Identify which cell holds the provided text, then report its (x, y) central coordinate. 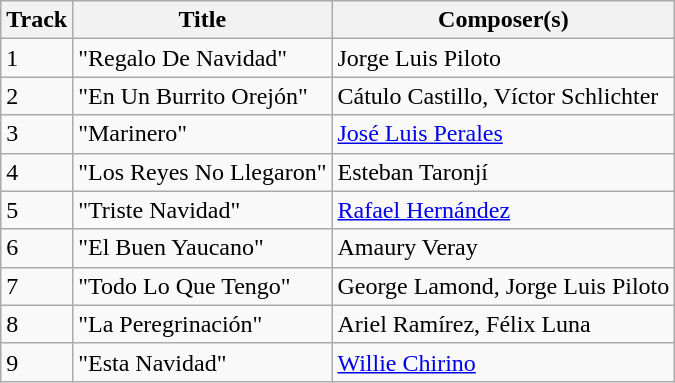
Amaury Veray (504, 248)
6 (37, 248)
"Triste Navidad" (202, 210)
9 (37, 362)
George Lamond, Jorge Luis Piloto (504, 286)
"Todo Lo Que Tengo" (202, 286)
5 (37, 210)
"Marinero" (202, 134)
3 (37, 134)
4 (37, 172)
7 (37, 286)
"La Peregrinación" (202, 324)
"Regalo De Navidad" (202, 58)
8 (37, 324)
Ariel Ramírez, Félix Luna (504, 324)
José Luis Perales (504, 134)
Cátulo Castillo, Víctor Schlichter (504, 96)
1 (37, 58)
Rafael Hernández (504, 210)
Track (37, 20)
"En Un Burrito Orejón" (202, 96)
Willie Chirino (504, 362)
Title (202, 20)
Composer(s) (504, 20)
"Los Reyes No Llegaron" (202, 172)
Jorge Luis Piloto (504, 58)
2 (37, 96)
Esteban Taronjí (504, 172)
"El Buen Yaucano" (202, 248)
"Esta Navidad" (202, 362)
